Scan for the cell matching the given text and deliver its (X, Y) coordinate at center. 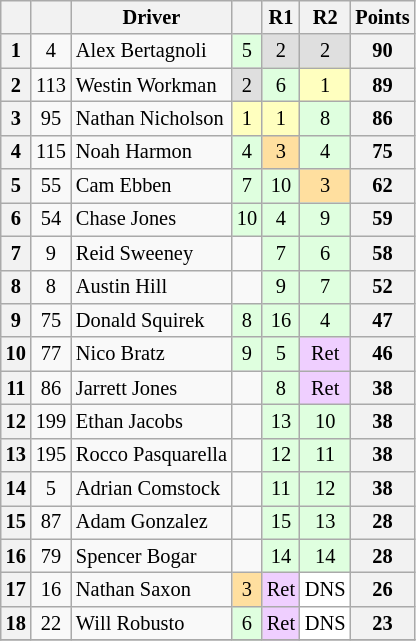
Donald Squirek (152, 320)
Will Robusto (152, 623)
90 (382, 51)
R1 (281, 17)
22 (51, 623)
Noah Harmon (152, 152)
Cam Ebben (152, 186)
Westin Workman (152, 85)
Nico Bratz (152, 354)
Nathan Nicholson (152, 118)
Austin Hill (152, 287)
17 (16, 589)
95 (51, 118)
Reid Sweeney (152, 253)
195 (51, 455)
Chase Jones (152, 219)
23 (382, 623)
59 (382, 219)
Adrian Comstock (152, 489)
77 (51, 354)
Ethan Jacobs (152, 421)
Jarrett Jones (152, 388)
47 (382, 320)
Adam Gonzalez (152, 522)
R2 (325, 17)
58 (382, 253)
55 (51, 186)
113 (51, 85)
18 (16, 623)
79 (51, 556)
Nathan Saxon (152, 589)
Rocco Pasquarella (152, 455)
Points (382, 17)
62 (382, 186)
89 (382, 85)
54 (51, 219)
26 (382, 589)
Alex Bertagnoli (152, 51)
115 (51, 152)
87 (51, 522)
Spencer Bogar (152, 556)
Driver (152, 17)
46 (382, 354)
52 (382, 287)
199 (51, 421)
